Determine the (x, y) coordinate at the center of the cell enclosing the given text.  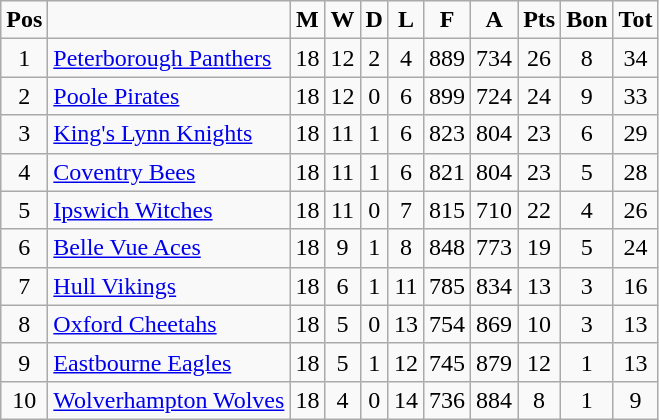
879 (494, 362)
821 (446, 172)
Tot (636, 20)
14 (406, 400)
745 (446, 362)
Pos (24, 20)
Bon (587, 20)
899 (446, 96)
King's Lynn Knights (169, 134)
L (406, 20)
D (374, 20)
815 (446, 210)
Peterborough Panthers (169, 58)
Poole Pirates (169, 96)
W (342, 20)
Hull Vikings (169, 286)
773 (494, 248)
736 (446, 400)
848 (446, 248)
889 (446, 58)
28 (636, 172)
869 (494, 324)
22 (540, 210)
Wolverhampton Wolves (169, 400)
34 (636, 58)
734 (494, 58)
33 (636, 96)
Coventry Bees (169, 172)
A (494, 20)
Pts (540, 20)
710 (494, 210)
16 (636, 286)
884 (494, 400)
19 (540, 248)
M (308, 20)
834 (494, 286)
823 (446, 134)
Ipswich Witches (169, 210)
785 (446, 286)
29 (636, 134)
Oxford Cheetahs (169, 324)
Belle Vue Aces (169, 248)
754 (446, 324)
F (446, 20)
Eastbourne Eagles (169, 362)
724 (494, 96)
